Pinpoint the cell where the given text exists, returning its [x, y] midpoint coordinate. 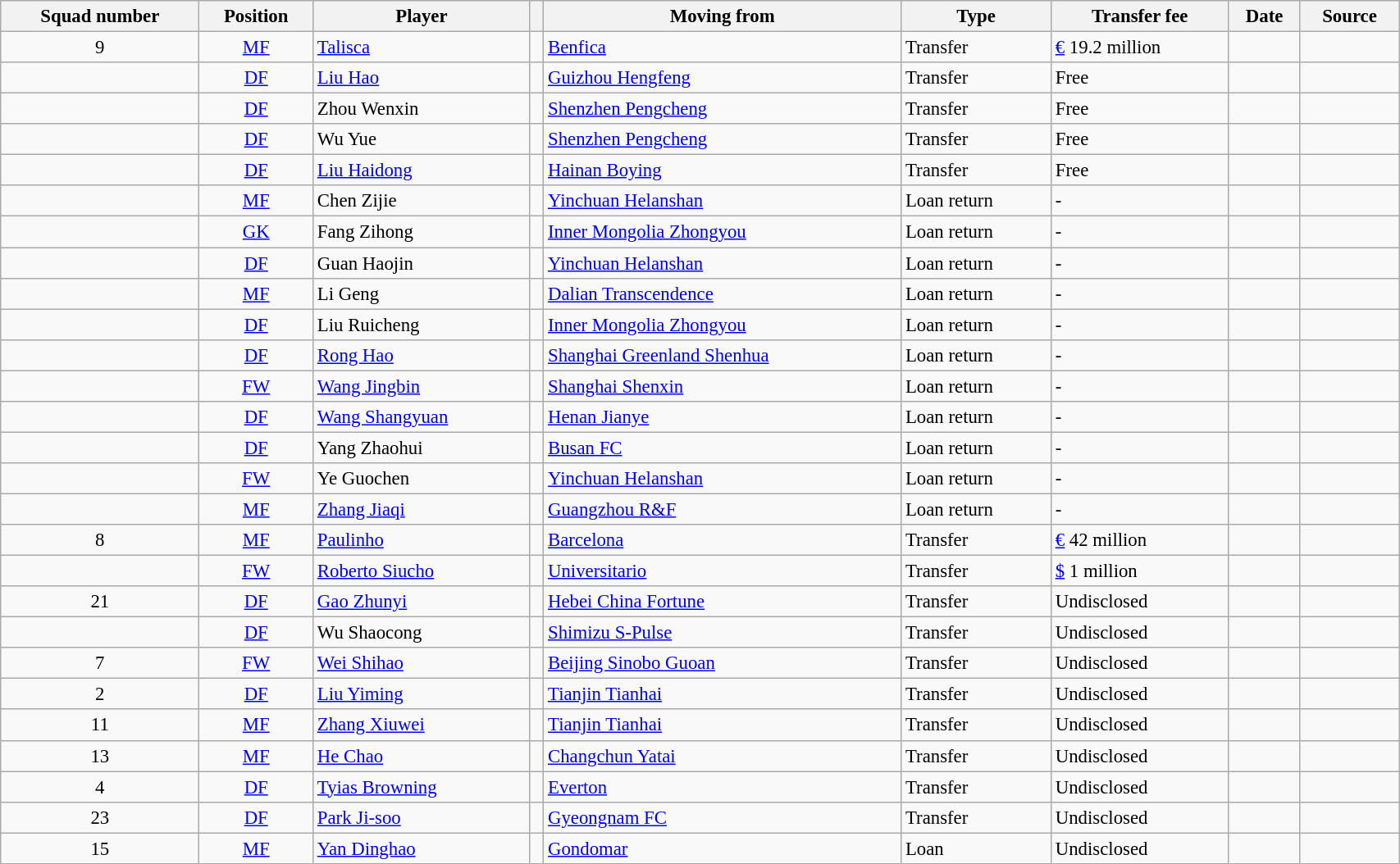
15 [100, 848]
Gao Zhunyi [422, 602]
Beijing Sinobo Guoan [723, 663]
Liu Hao [422, 78]
Zhang Xiuwei [422, 725]
Wu Yue [422, 139]
Zhou Wenxin [422, 109]
21 [100, 602]
Hebei China Fortune [723, 602]
Fang Zihong [422, 232]
Rong Hao [422, 355]
Changchun Yatai [723, 756]
Wang Shangyuan [422, 417]
Wang Jingbin [422, 386]
Liu Ruicheng [422, 325]
Gondomar [723, 848]
4 [100, 787]
2 [100, 694]
Guan Haojin [422, 263]
11 [100, 725]
Everton [723, 787]
Chen Zijie [422, 201]
Paulinho [422, 540]
Benfica [723, 48]
$ 1 million [1139, 571]
Liu Haidong [422, 171]
Wu Shaocong [422, 633]
Player [422, 16]
Universitario [723, 571]
Zhang Jiaqi [422, 509]
Guizhou Hengfeng [723, 78]
Shimizu S-Pulse [723, 633]
Roberto Siucho [422, 571]
Liu Yiming [422, 694]
Moving from [723, 16]
He Chao [422, 756]
GK [256, 232]
Tyias Browning [422, 787]
Talisca [422, 48]
13 [100, 756]
Type [976, 16]
Barcelona [723, 540]
8 [100, 540]
Loan [976, 848]
€ 42 million [1139, 540]
Park Ji-soo [422, 817]
Transfer fee [1139, 16]
Busan FC [723, 448]
Shanghai Shenxin [723, 386]
Hainan Boying [723, 171]
Source [1349, 16]
Li Geng [422, 293]
Squad number [100, 16]
Position [256, 16]
Gyeongnam FC [723, 817]
Dalian Transcendence [723, 293]
Ye Guochen [422, 479]
Shanghai Greenland Shenhua [723, 355]
Guangzhou R&F [723, 509]
9 [100, 48]
23 [100, 817]
Yan Dinghao [422, 848]
Henan Jianye [723, 417]
Wei Shihao [422, 663]
Yang Zhaohui [422, 448]
Date [1265, 16]
€ 19.2 million [1139, 48]
7 [100, 663]
